For the text-containing cell, return its midpoint in [x, y] coordinate format. 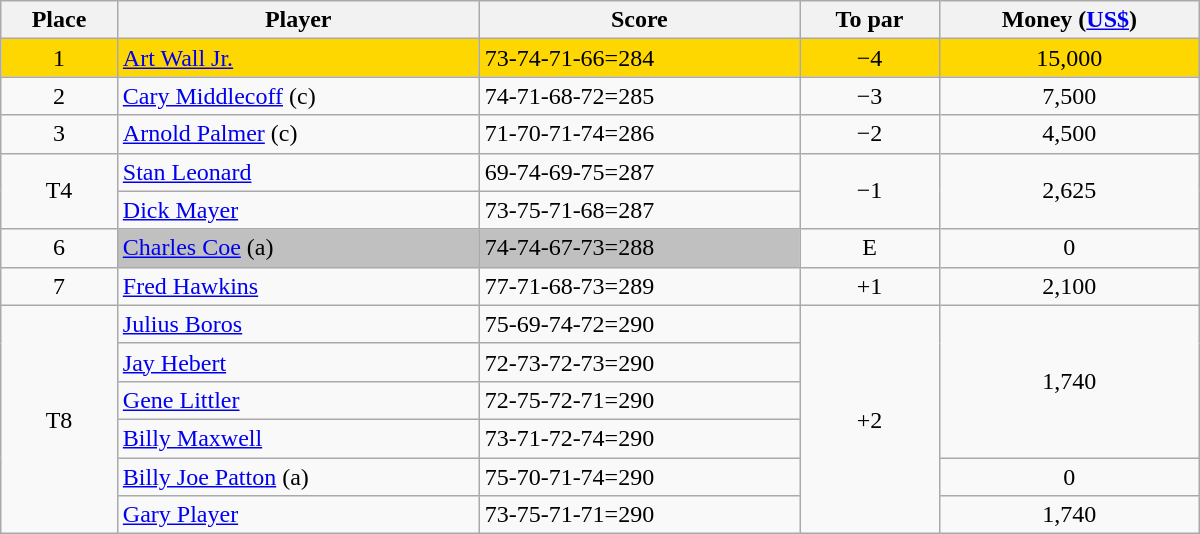
−2 [870, 134]
6 [60, 248]
75-70-71-74=290 [639, 477]
Cary Middlecoff (c) [298, 96]
Score [639, 20]
Gary Player [298, 515]
7,500 [1069, 96]
T8 [60, 419]
Art Wall Jr. [298, 58]
Place [60, 20]
72-75-72-71=290 [639, 400]
To par [870, 20]
−1 [870, 191]
77-71-68-73=289 [639, 286]
75-69-74-72=290 [639, 324]
Dick Mayer [298, 210]
74-71-68-72=285 [639, 96]
Jay Hebert [298, 362]
E [870, 248]
Charles Coe (a) [298, 248]
71-70-71-74=286 [639, 134]
73-71-72-74=290 [639, 438]
Arnold Palmer (c) [298, 134]
7 [60, 286]
Gene Littler [298, 400]
73-75-71-68=287 [639, 210]
74-74-67-73=288 [639, 248]
Julius Boros [298, 324]
72-73-72-73=290 [639, 362]
−3 [870, 96]
1 [60, 58]
Money (US$) [1069, 20]
Billy Joe Patton (a) [298, 477]
−4 [870, 58]
73-74-71-66=284 [639, 58]
+1 [870, 286]
15,000 [1069, 58]
3 [60, 134]
2,625 [1069, 191]
Stan Leonard [298, 172]
+2 [870, 419]
2 [60, 96]
2,100 [1069, 286]
4,500 [1069, 134]
Fred Hawkins [298, 286]
Player [298, 20]
T4 [60, 191]
73-75-71-71=290 [639, 515]
Billy Maxwell [298, 438]
69-74-69-75=287 [639, 172]
